Provide the (x, y) coordinate of the cell's center where the given text is located.  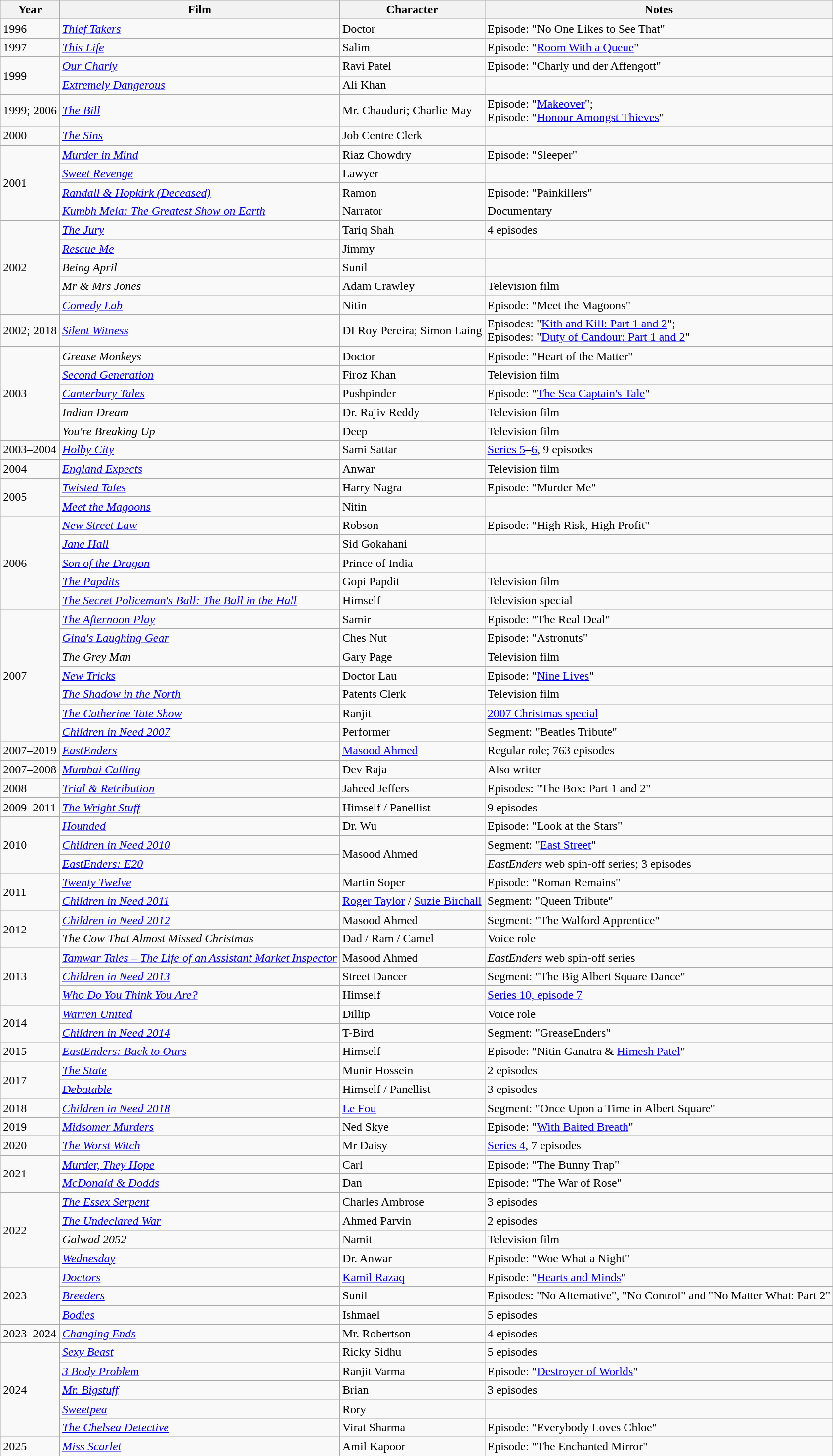
Ahmed Parvin (412, 1221)
Episode: "Heart of the Matter" (659, 356)
Documentary (659, 211)
The Wright Stuff (200, 807)
2010 (30, 845)
Second Generation (200, 375)
Being April (200, 268)
Dr. Wu (412, 826)
The Cow That Almost Missed Christmas (200, 939)
Television special (659, 601)
2012 (30, 930)
Episode: "Roman Remains" (659, 883)
2007–2019 (30, 751)
Patents Clerk (412, 694)
Segment: "The Walford Apprentice" (659, 920)
The Undeclared War (200, 1221)
1996 (30, 29)
2000 (30, 136)
Firoz Khan (412, 375)
England Expects (200, 469)
Anwar (412, 469)
Salim (412, 47)
Children in Need 2012 (200, 920)
EastEnders: E20 (200, 864)
Episodes: "The Box: Part 1 and 2" (659, 788)
Dr. Rajiv Reddy (412, 412)
Children in Need 2011 (200, 901)
Segment: "East Street" (659, 845)
Lawyer (412, 173)
Film (200, 10)
Mumbai Calling (200, 769)
2003–2004 (30, 450)
Episode: "The Real Deal" (659, 619)
Episode: "The Sea Captain's Tale" (659, 394)
Gopi Papdit (412, 582)
The Papdits (200, 582)
Gary Page (412, 657)
2020 (30, 1145)
Episode: "Charly und der Affengott" (659, 66)
Miss Scarlet (200, 1446)
Ranjit Varma (412, 1371)
Sweetpea (200, 1409)
Rescue Me (200, 248)
Character (412, 10)
The Afternoon Play (200, 619)
Mr. Bigstuff (200, 1390)
Series 10, episode 7 (659, 995)
The Chelsea Detective (200, 1427)
Twenty Twelve (200, 883)
The Essex Serpent (200, 1202)
2023–2024 (30, 1334)
Debatable (200, 1089)
Segment: "GreaseEnders" (659, 1033)
Our Charly (200, 66)
Episode: "Makeover";Episode: "Honour Amongst Thieves" (659, 111)
Robson (412, 525)
Mr. Chauduri; Charlie May (412, 111)
Silent Witness (200, 331)
Segment: "Beatles Tribute" (659, 732)
Randall & Hopkirk (Deceased) (200, 192)
Episode: "Nitin Ganatra & Himesh Patel" (659, 1052)
Kumbh Mela: The Greatest Show on Earth (200, 211)
Ravi Patel (412, 66)
Wednesday (200, 1258)
2018 (30, 1108)
2013 (30, 976)
Children in Need 2018 (200, 1108)
Virat Sharma (412, 1427)
2007–2008 (30, 769)
2002; 2018 (30, 331)
Comedy Lab (200, 305)
Episode: "Meet the Magoons" (659, 305)
Mr. Robertson (412, 1334)
Dillip (412, 1014)
Rory (412, 1409)
2024 (30, 1390)
Warren United (200, 1014)
Changing Ends (200, 1334)
Episode: "High Risk, High Profit" (659, 525)
Episode: "Destroyer of Worlds" (659, 1371)
Children in Need 2007 (200, 732)
Also writer (659, 769)
Ricky Sidhu (412, 1352)
Jane Hall (200, 544)
Street Dancer (412, 976)
Episode: "The Bunny Trap" (659, 1164)
Episode: "With Baited Breath" (659, 1127)
Roger Taylor / Suzie Birchall (412, 901)
Dev Raja (412, 769)
2011 (30, 892)
Series 5–6, 9 episodes (659, 450)
Episode: "Woe What a Night" (659, 1258)
Dr. Anwar (412, 1258)
The Shadow in the North (200, 694)
Mr & Mrs Jones (200, 286)
Jimmy (412, 248)
Children in Need 2010 (200, 845)
Performer (412, 732)
The Jury (200, 230)
Episode: "The War of Rose" (659, 1183)
The Grey Man (200, 657)
McDonald & Dodds (200, 1183)
3 Body Problem (200, 1371)
2007 (30, 676)
Episode: "Room With a Queue" (659, 47)
Who Do You Think You Are? (200, 995)
Dan (412, 1183)
2019 (30, 1127)
2002 (30, 267)
Canterbury Tales (200, 394)
Extremely Dangerous (200, 85)
EastEnders web spin-off series (659, 958)
Episode: "No One Likes to See That" (659, 29)
Children in Need 2014 (200, 1033)
Samir (412, 619)
Grease Monkeys (200, 356)
Episode: "Everybody Loves Chloe" (659, 1427)
Ranjit (412, 713)
2001 (30, 183)
2014 (30, 1023)
Doctor Lau (412, 676)
Munir Hossein (412, 1070)
Ches Nut (412, 638)
The State (200, 1070)
Sexy Beast (200, 1352)
Regular role; 763 episodes (659, 751)
2006 (30, 563)
Segment: "Once Upon a Time in Albert Square" (659, 1108)
9 episodes (659, 807)
New Tricks (200, 676)
Series 4, 7 episodes (659, 1145)
Adam Crawley (412, 286)
Episode: "Nine Lives" (659, 676)
Kamil Razaq (412, 1277)
Brian (412, 1390)
1997 (30, 47)
Doctors (200, 1277)
Charles Ambrose (412, 1202)
Episodes: "No Alternative", "No Control" and "No Matter What: Part 2" (659, 1296)
Indian Dream (200, 412)
Episode: "The Enchanted Mirror" (659, 1446)
Midsomer Murders (200, 1127)
2021 (30, 1173)
Martin Soper (412, 883)
Holby City (200, 450)
Jaheed Jeffers (412, 788)
2025 (30, 1446)
Episode: "Hearts and Minds" (659, 1277)
EastEnders (200, 751)
EastEnders: Back to Ours (200, 1052)
Tariq Shah (412, 230)
New Street Law (200, 525)
Ishmael (412, 1315)
T-Bird (412, 1033)
Meet the Magoons (200, 506)
You're Breaking Up (200, 431)
Notes (659, 10)
Episode: "Look at the Stars" (659, 826)
Children in Need 2013 (200, 976)
1999; 2006 (30, 111)
Gina's Laughing Gear (200, 638)
The Catherine Tate Show (200, 713)
DI Roy Pereira; Simon Laing (412, 331)
Trial & Retribution (200, 788)
2003 (30, 394)
Episode: "Astronuts" (659, 638)
2017 (30, 1080)
2009–2011 (30, 807)
Sami Sattar (412, 450)
Episode: "Sleeper" (659, 155)
Amil Kapoor (412, 1446)
Sid Gokahani (412, 544)
Ramon (412, 192)
The Worst Witch (200, 1145)
Son of the Dragon (200, 563)
Mr Daisy (412, 1145)
Sweet Revenge (200, 173)
Ali Khan (412, 85)
Segment: "Queen Tribute" (659, 901)
Harry Nagra (412, 487)
2004 (30, 469)
The Sins (200, 136)
2007 Christmas special (659, 713)
This Life (200, 47)
Pushpinder (412, 394)
2023 (30, 1296)
Deep (412, 431)
Ned Skye (412, 1127)
Year (30, 10)
The Secret Policeman's Ball: The Ball in the Hall (200, 601)
1999 (30, 76)
2008 (30, 788)
Prince of India (412, 563)
Breeders (200, 1296)
Episodes: "Kith and Kill: Part 1 and 2";Episodes: "Duty of Candour: Part 1 and 2" (659, 331)
The Bill (200, 111)
Narrator (412, 211)
Bodies (200, 1315)
Segment: "The Big Albert Square Dance" (659, 976)
Twisted Tales (200, 487)
EastEnders web spin-off series; 3 episodes (659, 864)
Le Fou (412, 1108)
Hounded (200, 826)
Dad / Ram / Camel (412, 939)
Murder in Mind (200, 155)
2005 (30, 497)
Murder, They Hope (200, 1164)
2022 (30, 1230)
Job Centre Clerk (412, 136)
Namit (412, 1240)
Galwad 2052 (200, 1240)
Tamwar Tales – The Life of an Assistant Market Inspector (200, 958)
Riaz Chowdry (412, 155)
Episode: "Painkillers" (659, 192)
Thief Takers (200, 29)
Carl (412, 1164)
2015 (30, 1052)
Episode: "Murder Me" (659, 487)
